Extract the [x, y] coordinate from the center of the cell holding the provided text.  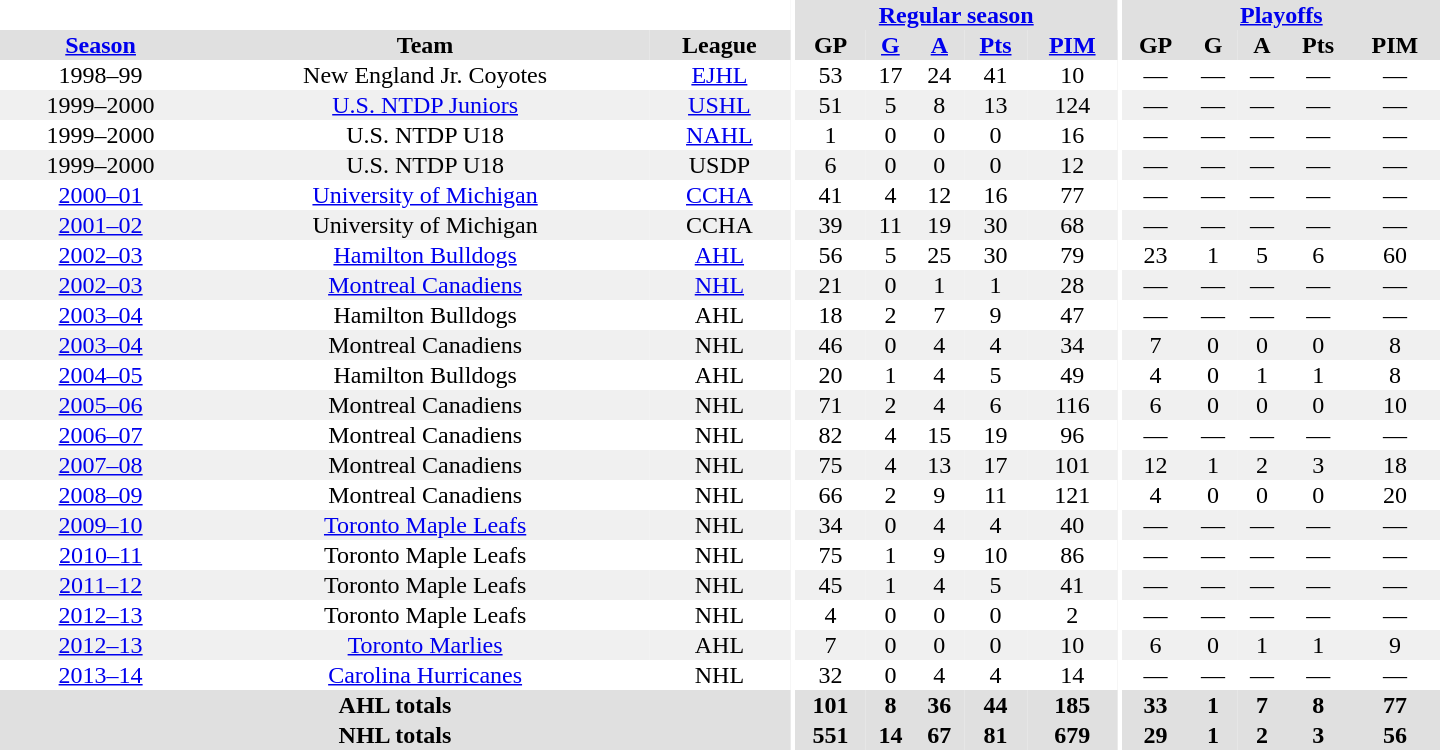
2005–06 [100, 405]
36 [940, 705]
2009–10 [100, 525]
79 [1072, 255]
33 [1156, 705]
NAHL [720, 135]
24 [940, 75]
71 [830, 405]
82 [830, 435]
28 [1072, 285]
23 [1156, 255]
185 [1072, 705]
679 [1072, 735]
60 [1395, 255]
2008–09 [100, 495]
116 [1072, 405]
81 [996, 735]
EJHL [720, 75]
League [720, 45]
2006–07 [100, 435]
2013–14 [100, 675]
44 [996, 705]
2011–12 [100, 585]
15 [940, 435]
2004–05 [100, 375]
25 [940, 255]
53 [830, 75]
2010–11 [100, 555]
AHL totals [395, 705]
96 [1072, 435]
551 [830, 735]
68 [1072, 225]
49 [1072, 375]
124 [1072, 105]
U.S. NTDP Juniors [425, 105]
51 [830, 105]
46 [830, 345]
29 [1156, 735]
Carolina Hurricanes [425, 675]
Season [100, 45]
67 [940, 735]
Toronto Marlies [425, 645]
Playoffs [1282, 15]
39 [830, 225]
47 [1072, 315]
32 [830, 675]
USHL [720, 105]
86 [1072, 555]
1998–99 [100, 75]
Regular season [956, 15]
121 [1072, 495]
21 [830, 285]
2007–08 [100, 465]
2001–02 [100, 225]
NHL totals [395, 735]
45 [830, 585]
66 [830, 495]
40 [1072, 525]
2000–01 [100, 195]
USDP [720, 165]
Team [425, 45]
New England Jr. Coyotes [425, 75]
